Provide the [X, Y] coordinate of the cell's center where the given text is located.  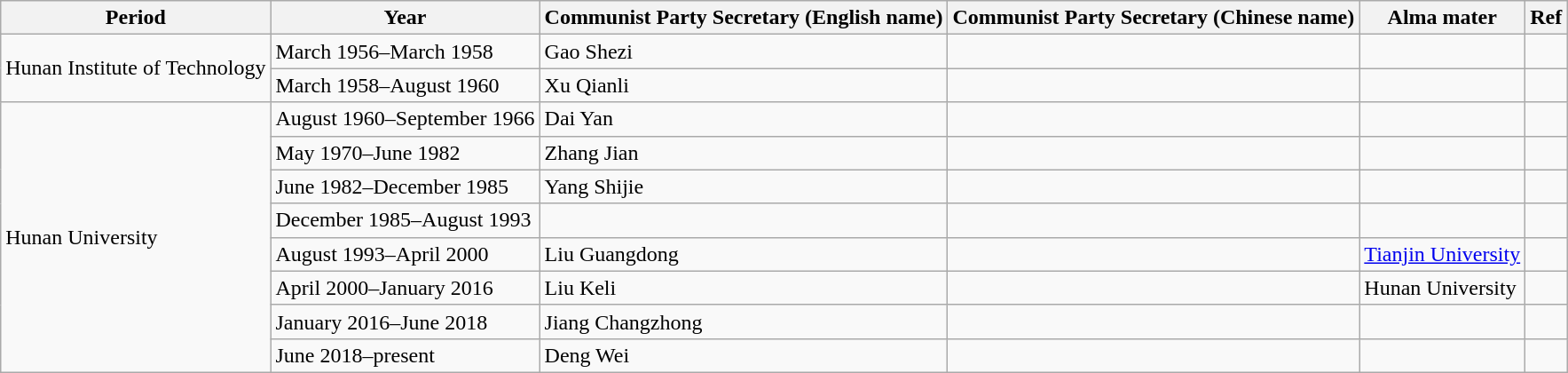
August 1960–September 1966 [405, 119]
August 1993–April 2000 [405, 254]
Xu Qianli [744, 85]
Zhang Jian [744, 153]
Period [136, 18]
Yang Shijie [744, 186]
Hunan Institute of Technology [136, 68]
Ref [1546, 18]
June 1982–December 1985 [405, 186]
March 1956–March 1958 [405, 52]
Liu Guangdong [744, 254]
Year [405, 18]
Gao Shezi [744, 52]
Communist Party Secretary (Chinese name) [1154, 18]
Communist Party Secretary (English name) [744, 18]
June 2018–present [405, 355]
Dai Yan [744, 119]
January 2016–June 2018 [405, 321]
December 1985–August 1993 [405, 220]
April 2000–January 2016 [405, 288]
May 1970–June 1982 [405, 153]
Tianjin University [1443, 254]
Jiang Changzhong [744, 321]
March 1958–August 1960 [405, 85]
Alma mater [1443, 18]
Deng Wei [744, 355]
Liu Keli [744, 288]
